Find where the given text appears and provide that cell's center as (x, y) coordinate. 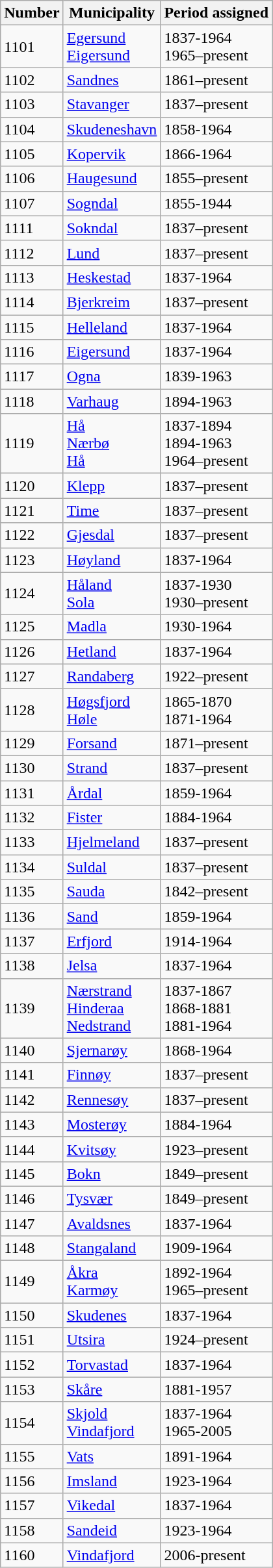
Rennesøy (112, 1100)
1122 (32, 535)
1142 (32, 1100)
Sand (112, 917)
Kopervik (112, 154)
1137 (32, 941)
1106 (32, 179)
1131 (32, 793)
1909-1964 (216, 1248)
1148 (32, 1248)
1121 (32, 511)
1134 (32, 867)
1115 (32, 327)
Kvitsøy (112, 1149)
Årdal (112, 793)
Vats (112, 1456)
1101 (32, 47)
1842–present (216, 892)
1855–present (216, 179)
1114 (32, 302)
HålandSola (112, 594)
Mosterøy (112, 1124)
NærstrandHinderaaNedstrand (112, 1008)
1139 (32, 1008)
Skudeneshavn (112, 129)
Finnøy (112, 1075)
1894-1963 (216, 401)
1143 (32, 1124)
1839-1963 (216, 377)
1113 (32, 277)
Sogndal (112, 203)
HåNærbøHå (112, 444)
Strand (112, 768)
Suldal (112, 867)
1157 (32, 1506)
1837-19641965–present (216, 47)
1116 (32, 352)
1105 (32, 154)
1145 (32, 1174)
1865-18701871-1964 (216, 709)
Erfjord (112, 941)
1119 (32, 444)
Time (112, 511)
Sandeid (112, 1530)
Avaldsnes (112, 1223)
1868-1964 (216, 1050)
1871–present (216, 743)
1855-1944 (216, 203)
1150 (32, 1315)
Bokn (112, 1174)
Hetland (112, 651)
1891-1964 (216, 1456)
Imsland (112, 1481)
1858-1964 (216, 129)
Period assigned (216, 13)
Sokndal (112, 228)
1861–present (216, 80)
1923–present (216, 1149)
1158 (32, 1530)
1127 (32, 676)
1123 (32, 560)
1866-1964 (216, 154)
Hjelmeland (112, 842)
Bjerkreim (112, 302)
1138 (32, 966)
HøgsfjordHøle (112, 709)
1104 (32, 129)
1124 (32, 594)
Haugesund (112, 179)
1103 (32, 105)
Gjesdal (112, 535)
1924–present (216, 1340)
Skudenes (112, 1315)
1120 (32, 486)
1133 (32, 842)
1147 (32, 1223)
Fister (112, 818)
1117 (32, 377)
Sauda (112, 892)
Eigersund (112, 352)
Torvastad (112, 1365)
1837-19301930–present (216, 594)
1892-19641965–present (216, 1282)
1922–present (216, 676)
EgersundEigersund (112, 47)
1146 (32, 1198)
1881-1957 (216, 1389)
Heskestad (112, 277)
1151 (32, 1340)
1112 (32, 253)
1837-18941894-19631964–present (216, 444)
Municipality (112, 13)
Jelsa (112, 966)
1136 (32, 917)
ÅkraKarmøy (112, 1282)
1102 (32, 80)
1132 (32, 818)
Tysvær (112, 1198)
1135 (32, 892)
Sjernarøy (112, 1050)
1144 (32, 1149)
Randaberg (112, 676)
1152 (32, 1365)
1130 (32, 768)
Number (32, 13)
Vindafjord (112, 1555)
1155 (32, 1456)
Utsira (112, 1340)
1149 (32, 1282)
1930-1964 (216, 627)
1837-19641965-2005 (216, 1423)
1126 (32, 651)
1156 (32, 1481)
Skåre (112, 1389)
1128 (32, 709)
2006-present (216, 1555)
1154 (32, 1423)
Madla (112, 627)
1125 (32, 627)
SkjoldVindafjord (112, 1423)
Helleland (112, 327)
Vikedal (112, 1506)
1118 (32, 401)
Klepp (112, 486)
Ogna (112, 377)
1140 (32, 1050)
Stangaland (112, 1248)
Sandnes (112, 80)
1160 (32, 1555)
Forsand (112, 743)
1153 (32, 1389)
Høyland (112, 560)
1914-1964 (216, 941)
1129 (32, 743)
Varhaug (112, 401)
1111 (32, 228)
Stavanger (112, 105)
1837-18671868-18811881-1964 (216, 1008)
1141 (32, 1075)
1107 (32, 203)
Lund (112, 253)
